Pinpoint the cell where the given text exists, returning its [X, Y] midpoint coordinate. 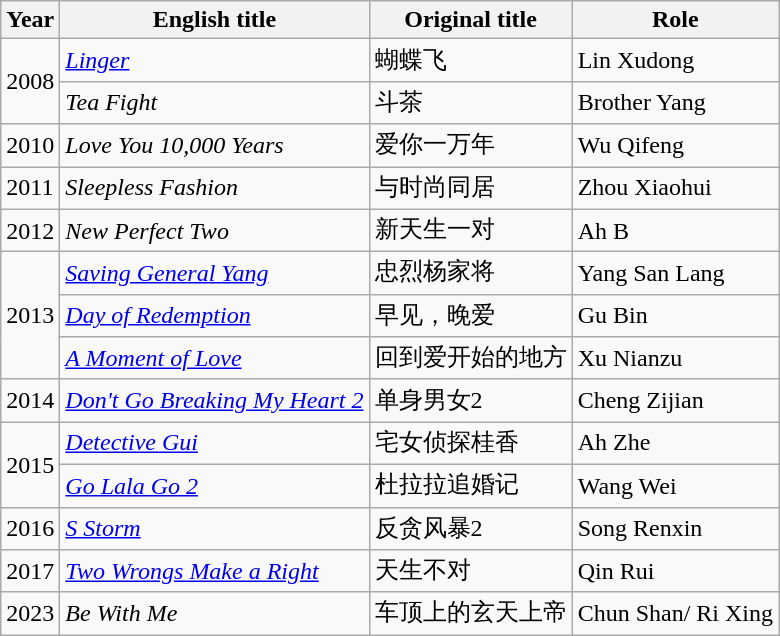
Yang San Lang [675, 274]
2016 [30, 528]
Day of Redemption [214, 316]
Detective Gui [214, 444]
宅女侦探桂香 [470, 444]
Don't Go Breaking My Heart 2 [214, 400]
Saving General Yang [214, 274]
Gu Bin [675, 316]
Go Lala Go 2 [214, 486]
Ah B [675, 230]
2011 [30, 188]
斗茶 [470, 102]
反贪风暴2 [470, 528]
Linger [214, 60]
Cheng Zijian [675, 400]
单身男女2 [470, 400]
与时尚同居 [470, 188]
2017 [30, 572]
Two Wrongs Make a Right [214, 572]
Wu Qifeng [675, 146]
2023 [30, 614]
回到爱开始的地方 [470, 358]
蝴蝶飞 [470, 60]
Year [30, 20]
2014 [30, 400]
Brother Yang [675, 102]
Love You 10,000 Years [214, 146]
Lin Xudong [675, 60]
爱你一万年 [470, 146]
Xu Nianzu [675, 358]
天生不对 [470, 572]
Tea Fight [214, 102]
车顶上的玄天上帝 [470, 614]
Wang Wei [675, 486]
Song Renxin [675, 528]
English title [214, 20]
2008 [30, 82]
Qin Rui [675, 572]
Zhou Xiaohui [675, 188]
新天生一对 [470, 230]
Ah Zhe [675, 444]
Be With Me [214, 614]
早见，晚爱 [470, 316]
Role [675, 20]
Sleepless Fashion [214, 188]
杜拉拉追婚记 [470, 486]
A Moment of Love [214, 358]
2010 [30, 146]
New Perfect Two [214, 230]
Original title [470, 20]
2015 [30, 464]
Chun Shan/ Ri Xing [675, 614]
忠烈杨家将 [470, 274]
S Storm [214, 528]
2013 [30, 316]
2012 [30, 230]
